Provide the (X, Y) coordinate of the cell's center where the given text is located.  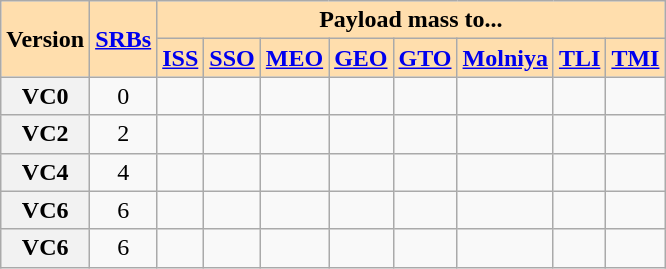
SRBs (124, 39)
4 (124, 172)
0 (124, 96)
TLI (579, 58)
Molniya (505, 58)
GEO (361, 58)
MEO (294, 58)
GTO (425, 58)
Payload mass to... (411, 20)
VC0 (46, 96)
VC4 (46, 172)
VC2 (46, 134)
Version (46, 39)
TMI (636, 58)
SSO (232, 58)
2 (124, 134)
ISS (180, 58)
